For the text-containing cell, return its midpoint in (X, Y) coordinate format. 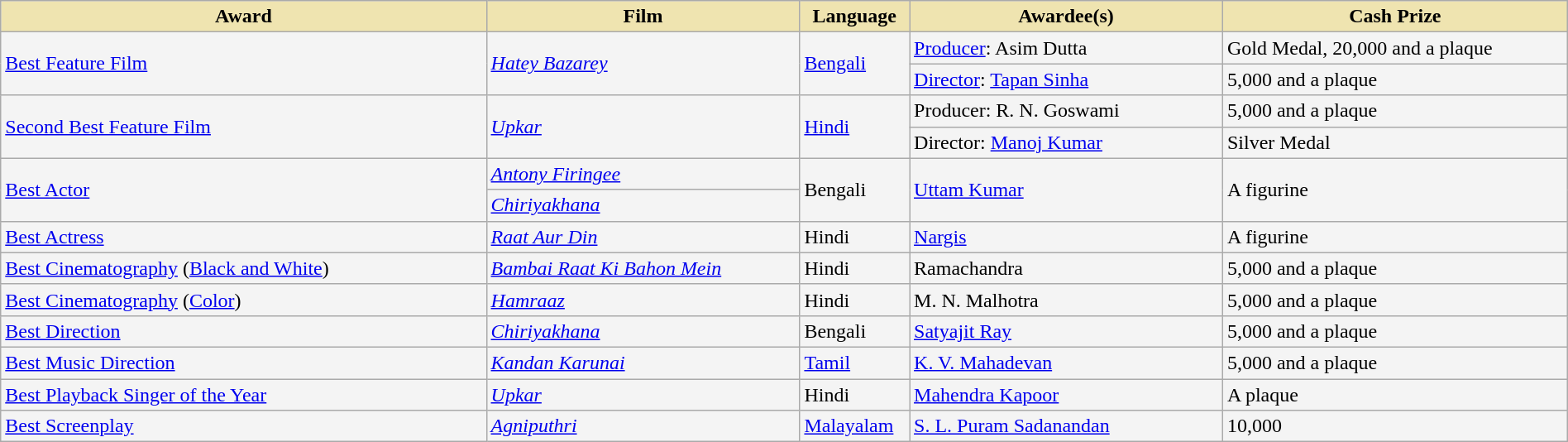
Ramachandra (1067, 268)
Film (643, 17)
Silver Medal (1394, 142)
M. N. Malhotra (1067, 300)
Cash Prize (1394, 17)
Best Direction (243, 331)
Uttam Kumar (1067, 190)
Mahendra Kapoor (1067, 395)
S. L. Puram Sadanandan (1067, 426)
Best Feature Film (243, 64)
Awardee(s) (1067, 17)
10,000 (1394, 426)
Language (855, 17)
Best Actress (243, 237)
Hamraaz (643, 300)
Best Music Direction (243, 363)
Producer: Asim Dutta (1067, 48)
Raat Aur Din (643, 237)
Tamil (855, 363)
Best Screenplay (243, 426)
Satyajit Ray (1067, 331)
Gold Medal, 20,000 and a plaque (1394, 48)
Second Best Feature Film (243, 127)
Award (243, 17)
Hatey Bazarey (643, 64)
Best Actor (243, 190)
Producer: R. N. Goswami (1067, 111)
A plaque (1394, 395)
Agniputhri (643, 426)
Best Cinematography (Black and White) (243, 268)
Nargis (1067, 237)
Best Playback Singer of the Year (243, 395)
K. V. Mahadevan (1067, 363)
Director: Tapan Sinha (1067, 79)
Best Cinematography (Color) (243, 300)
Director: Manoj Kumar (1067, 142)
Antony Firingee (643, 174)
Kandan Karunai (643, 363)
Malayalam (855, 426)
Bambai Raat Ki Bahon Mein (643, 268)
